Locate the cell with the specified text and output its (x, y) center coordinate. 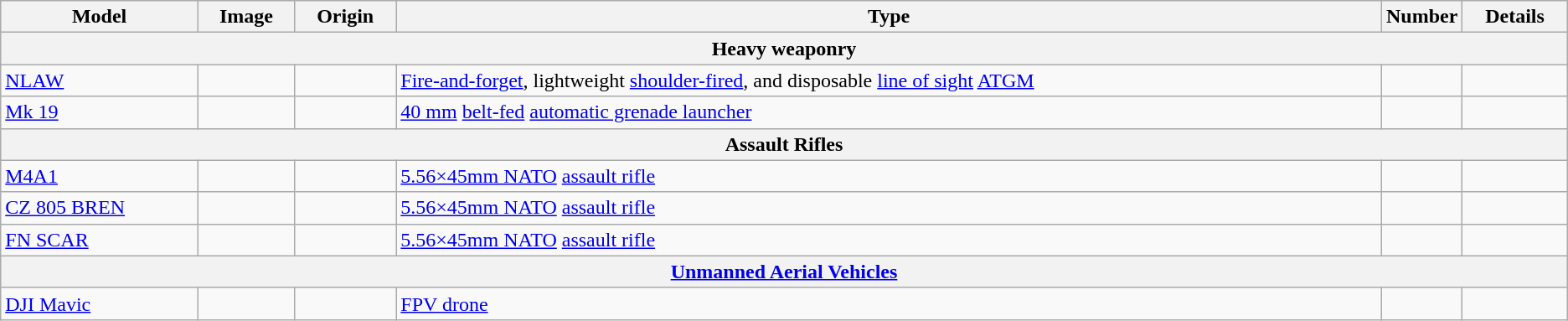
Origin (345, 17)
Heavy weaponry (784, 49)
CZ 805 BREN (100, 208)
Fire-and-forget, lightweight shoulder-fired, and disposable line of sight ATGM (890, 80)
NLAW (100, 80)
Unmanned Aerial Vehicles (784, 272)
Number (1421, 17)
Details (1514, 17)
DJI Mavic (100, 303)
Assault Rifles (784, 144)
FN SCAR (100, 240)
Type (890, 17)
Mk 19 (100, 112)
Image (246, 17)
FPV drone (890, 303)
40 mm belt-fed automatic grenade launcher (890, 112)
M4A1 (100, 176)
Model (100, 17)
